Extract the (x, y) coordinate from the center of the cell holding the provided text.  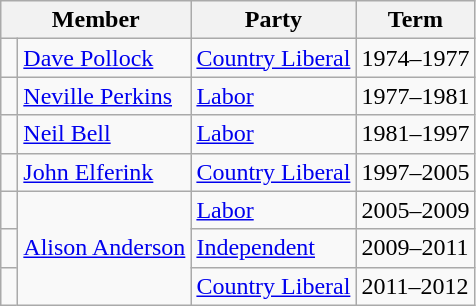
1981–1997 (416, 134)
John Elferink (104, 172)
Dave Pollock (104, 58)
Member (96, 20)
1974–1977 (416, 58)
Neil Bell (104, 134)
Party (274, 20)
2009–2011 (416, 248)
Independent (274, 248)
2005–2009 (416, 210)
Neville Perkins (104, 96)
1997–2005 (416, 172)
1977–1981 (416, 96)
Alison Anderson (104, 248)
Term (416, 20)
2011–2012 (416, 286)
